Locate the cell with the specified text and output its [x, y] center coordinate. 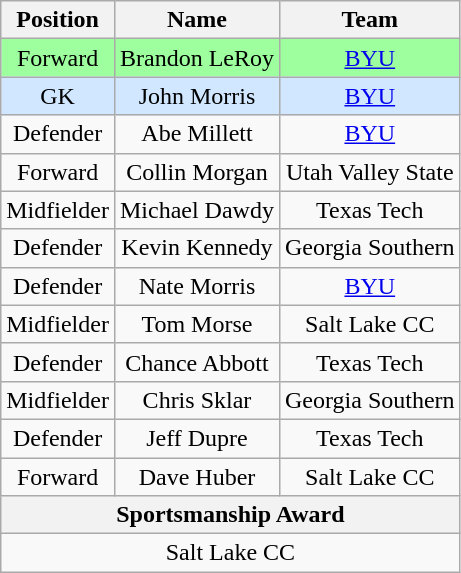
Team [370, 20]
Sportsmanship Award [230, 515]
Chris Sklar [196, 400]
Michael Dawdy [196, 210]
GK [58, 96]
Kevin Kennedy [196, 248]
Abe Millett [196, 134]
Utah Valley State [370, 172]
Name [196, 20]
Position [58, 20]
Chance Abbott [196, 362]
Jeff Dupre [196, 438]
Dave Huber [196, 477]
Nate Morris [196, 286]
Tom Morse [196, 324]
Collin Morgan [196, 172]
Brandon LeRoy [196, 58]
John Morris [196, 96]
